Locate the cell with the specified text and output its (X, Y) center coordinate. 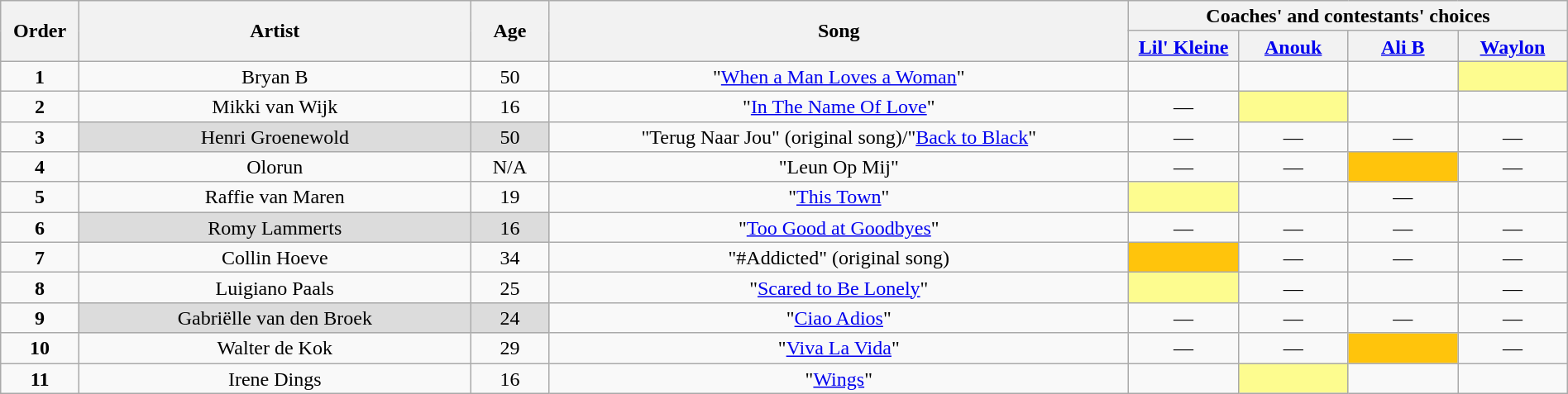
Bryan B (275, 76)
Coaches' and contestants' choices (1348, 17)
Ali B (1403, 46)
Artist (275, 31)
Order (40, 31)
Romy Lammerts (275, 228)
8 (40, 287)
Henri Groenewold (275, 137)
Walter de Kok (275, 349)
1 (40, 76)
6 (40, 228)
Gabriëlle van den Broek (275, 317)
"Terug Naar Jou" (original song)/"Back to Black" (839, 137)
"This Town" (839, 197)
Irene Dings (275, 378)
19 (509, 197)
Anouk (1293, 46)
29 (509, 349)
Luigiano Paals (275, 287)
"Leun Op Mij" (839, 167)
N/A (509, 167)
"Ciao Adios" (839, 317)
Collin Hoeve (275, 258)
"Scared to Be Lonely" (839, 287)
"Viva La Vida" (839, 349)
"When a Man Loves a Woman" (839, 76)
11 (40, 378)
"Too Good at Goodbyes" (839, 228)
Raffie van Maren (275, 197)
7 (40, 258)
Olorun (275, 167)
2 (40, 106)
25 (509, 287)
"Wings" (839, 378)
"In The Name Of Love" (839, 106)
10 (40, 349)
3 (40, 137)
5 (40, 197)
24 (509, 317)
Waylon (1513, 46)
"#Addicted" (original song) (839, 258)
Mikki van Wijk (275, 106)
4 (40, 167)
34 (509, 258)
Age (509, 31)
9 (40, 317)
Song (839, 31)
Lil' Kleine (1184, 46)
